Detect which cell encompasses the target text, then output its (X, Y) center coordinate. 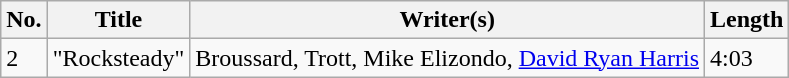
4:03 (747, 58)
Length (747, 20)
Broussard, Trott, Mike Elizondo, David Ryan Harris (448, 58)
Title (118, 20)
"Rocksteady" (118, 58)
Writer(s) (448, 20)
2 (24, 58)
No. (24, 20)
